Provide the [X, Y] coordinate of the cell's center where the given text is located.  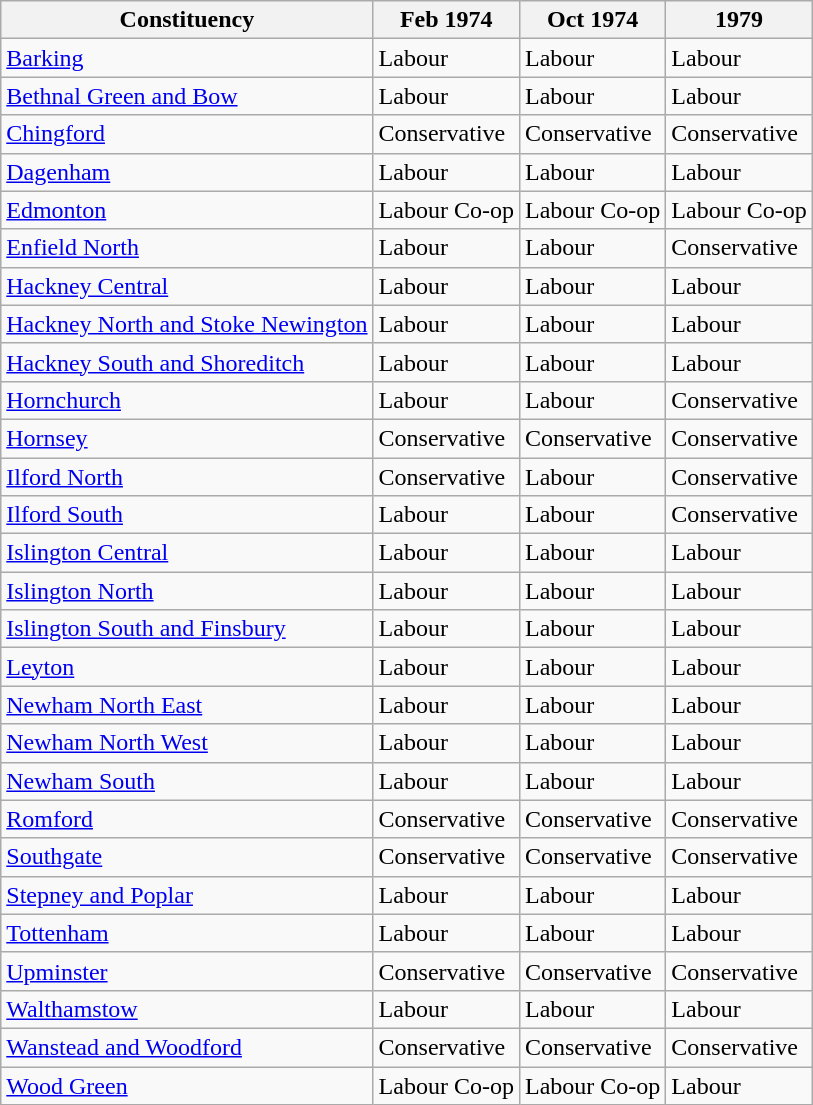
Hackney South and Shoreditch [187, 362]
Hackney Central [187, 286]
Romford [187, 819]
Islington North [187, 591]
Ilford South [187, 515]
Barking [187, 58]
Tottenham [187, 933]
Leyton [187, 667]
Newham North East [187, 705]
Edmonton [187, 210]
Southgate [187, 857]
Wood Green [187, 1085]
Hornchurch [187, 400]
Feb 1974 [446, 20]
Constituency [187, 20]
Upminster [187, 971]
Newham South [187, 781]
Oct 1974 [592, 20]
Newham North West [187, 743]
1979 [739, 20]
Chingford [187, 134]
Bethnal Green and Bow [187, 96]
Islington Central [187, 553]
Enfield North [187, 248]
Hornsey [187, 438]
Hackney North and Stoke Newington [187, 324]
Islington South and Finsbury [187, 629]
Dagenham [187, 172]
Wanstead and Woodford [187, 1047]
Stepney and Poplar [187, 895]
Walthamstow [187, 1009]
Ilford North [187, 477]
